Return the [X, Y] coordinate for the center point of the cell that contains the specified text.  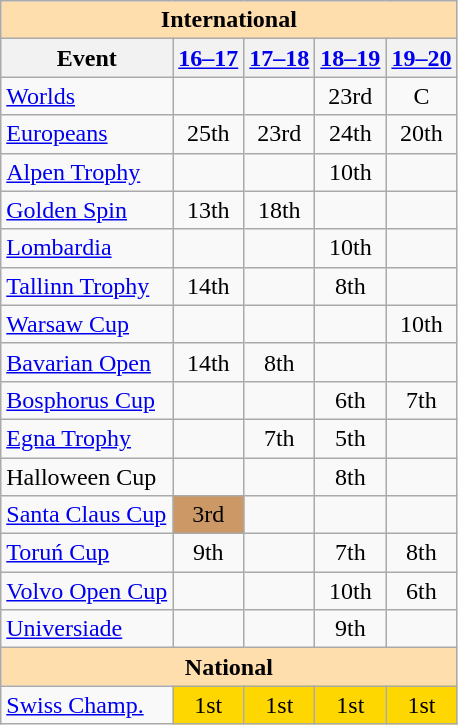
International [229, 20]
Worlds [87, 96]
18–19 [350, 58]
16–17 [208, 58]
Halloween Cup [87, 477]
Alpen Trophy [87, 172]
C [422, 96]
3rd [208, 515]
Lombardia [87, 248]
Bavarian Open [87, 362]
19–20 [422, 58]
25th [208, 134]
17–18 [280, 58]
Egna Trophy [87, 438]
13th [208, 210]
20th [422, 134]
Warsaw Cup [87, 324]
National [229, 667]
Golden Spin [87, 210]
Event [87, 58]
18th [280, 210]
Swiss Champ. [87, 705]
24th [350, 134]
Bosphorus Cup [87, 400]
Toruń Cup [87, 553]
5th [350, 438]
Volvo Open Cup [87, 591]
Universiade [87, 629]
Tallinn Trophy [87, 286]
Europeans [87, 134]
Santa Claus Cup [87, 515]
